For the text-containing cell, return its midpoint in (x, y) coordinate format. 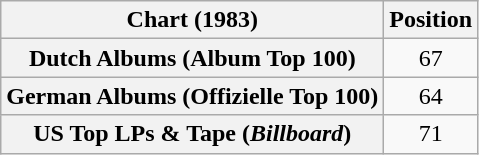
64 (431, 96)
71 (431, 134)
German Albums (Offizielle Top 100) (192, 96)
67 (431, 58)
Chart (1983) (192, 20)
Position (431, 20)
US Top LPs & Tape (Billboard) (192, 134)
Dutch Albums (Album Top 100) (192, 58)
